Identify which cell holds the provided text, then report its (X, Y) central coordinate. 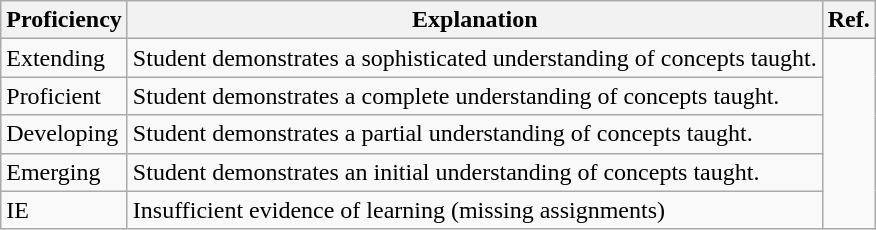
Proficiency (64, 20)
Student demonstrates a partial understanding of concepts taught. (474, 134)
IE (64, 210)
Student demonstrates a sophisticated understanding of concepts taught. (474, 58)
Explanation (474, 20)
Extending (64, 58)
Developing (64, 134)
Ref. (848, 20)
Insufficient evidence of learning (missing assignments) (474, 210)
Emerging (64, 172)
Student demonstrates an initial understanding of concepts taught. (474, 172)
Student demonstrates a complete understanding of concepts taught. (474, 96)
Proficient (64, 96)
